Return the (X, Y) coordinate for the center point of the cell that contains the specified text.  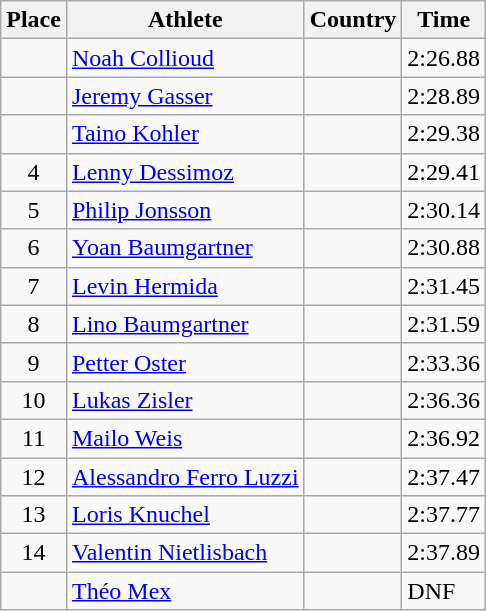
4 (34, 172)
Taino Kohler (185, 134)
2:29.41 (444, 172)
2:30.88 (444, 248)
2:31.59 (444, 324)
2:31.45 (444, 286)
Mailo Weis (185, 438)
Lenny Dessimoz (185, 172)
2:36.92 (444, 438)
6 (34, 248)
Philip Jonsson (185, 210)
Noah Collioud (185, 58)
Jeremy Gasser (185, 96)
Loris Knuchel (185, 515)
Country (353, 20)
2:37.47 (444, 477)
Valentin Nietlisbach (185, 553)
5 (34, 210)
8 (34, 324)
Place (34, 20)
2:33.36 (444, 362)
13 (34, 515)
Lino Baumgartner (185, 324)
10 (34, 400)
14 (34, 553)
2:29.38 (444, 134)
2:28.89 (444, 96)
9 (34, 362)
7 (34, 286)
12 (34, 477)
2:30.14 (444, 210)
Lukas Zisler (185, 400)
2:36.36 (444, 400)
Athlete (185, 20)
Levin Hermida (185, 286)
Time (444, 20)
11 (34, 438)
2:37.77 (444, 515)
Alessandro Ferro Luzzi (185, 477)
Théo Mex (185, 591)
Yoan Baumgartner (185, 248)
2:37.89 (444, 553)
2:26.88 (444, 58)
DNF (444, 591)
Petter Oster (185, 362)
